Extract the (X, Y) coordinate from the center of the cell holding the provided text.  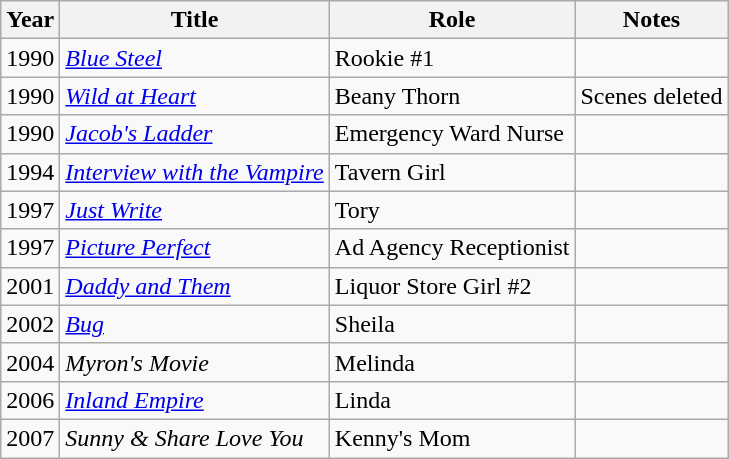
2006 (30, 400)
Sheila (452, 324)
Role (452, 20)
Blue Steel (194, 58)
Year (30, 20)
Scenes deleted (652, 96)
Ad Agency Receptionist (452, 248)
Picture Perfect (194, 248)
Linda (452, 400)
1994 (30, 172)
Beany Thorn (452, 96)
2001 (30, 286)
2002 (30, 324)
Just Write (194, 210)
Interview with the Vampire (194, 172)
Bug (194, 324)
Notes (652, 20)
Daddy and Them (194, 286)
Inland Empire (194, 400)
Myron's Movie (194, 362)
Wild at Heart (194, 96)
Liquor Store Girl #2 (452, 286)
Rookie #1 (452, 58)
Jacob's Ladder (194, 134)
2004 (30, 362)
Emergency Ward Nurse (452, 134)
Melinda (452, 362)
Tavern Girl (452, 172)
Kenny's Mom (452, 438)
Title (194, 20)
Tory (452, 210)
2007 (30, 438)
Sunny & Share Love You (194, 438)
